Pinpoint the cell where the given text exists, returning its [x, y] midpoint coordinate. 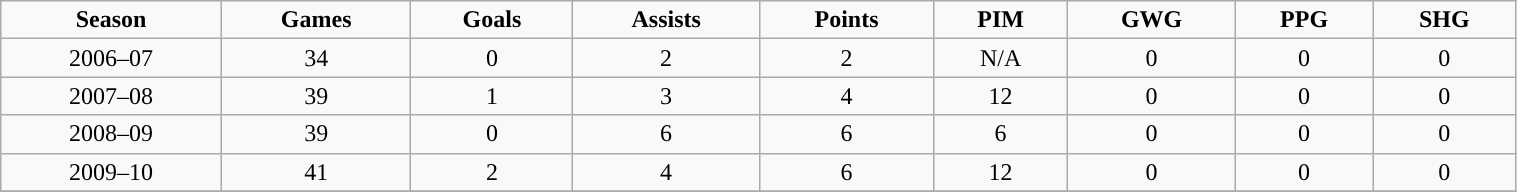
3 [666, 96]
1 [492, 96]
41 [316, 172]
2007–08 [112, 96]
SHG [1444, 20]
2006–07 [112, 58]
34 [316, 58]
2009–10 [112, 172]
2008–09 [112, 134]
N/A [1001, 58]
Games [316, 20]
PPG [1304, 20]
Season [112, 20]
Points [846, 20]
GWG [1152, 20]
PIM [1001, 20]
Assists [666, 20]
Goals [492, 20]
